Find where the given text appears and provide that cell's center as [X, Y] coordinate. 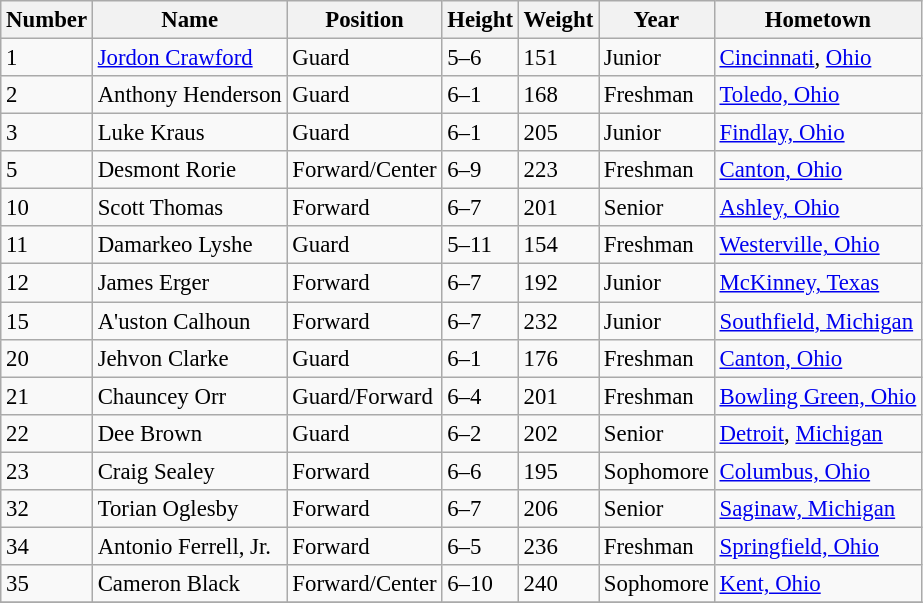
Westerville, Ohio [818, 245]
James Erger [190, 283]
Guard/Forward [364, 396]
176 [558, 358]
23 [47, 471]
202 [558, 433]
Anthony Henderson [190, 95]
A'uston Calhoun [190, 321]
Jehvon Clarke [190, 358]
206 [558, 509]
Bowling Green, Ohio [818, 396]
6–4 [480, 396]
Ashley, Ohio [818, 208]
Craig Sealey [190, 471]
154 [558, 245]
20 [47, 358]
Dee Brown [190, 433]
6–6 [480, 471]
Position [364, 20]
6–2 [480, 433]
Luke Kraus [190, 133]
168 [558, 95]
McKinney, Texas [818, 283]
6–10 [480, 584]
5–11 [480, 245]
Torian Oglesby [190, 509]
Toledo, Ohio [818, 95]
205 [558, 133]
Cameron Black [190, 584]
240 [558, 584]
Findlay, Ohio [818, 133]
Saginaw, Michigan [818, 509]
Cincinnati, Ohio [818, 58]
2 [47, 95]
Southfield, Michigan [818, 321]
35 [47, 584]
15 [47, 321]
Desmont Rorie [190, 170]
Kent, Ohio [818, 584]
6–9 [480, 170]
223 [558, 170]
11 [47, 245]
Scott Thomas [190, 208]
5–6 [480, 58]
Detroit, Michigan [818, 433]
151 [558, 58]
236 [558, 546]
Height [480, 20]
Springfield, Ohio [818, 546]
Name [190, 20]
32 [47, 509]
21 [47, 396]
195 [558, 471]
10 [47, 208]
5 [47, 170]
6–5 [480, 546]
232 [558, 321]
Damarkeo Lyshe [190, 245]
192 [558, 283]
Antonio Ferrell, Jr. [190, 546]
Weight [558, 20]
Chauncey Orr [190, 396]
Columbus, Ohio [818, 471]
3 [47, 133]
Year [657, 20]
12 [47, 283]
Number [47, 20]
34 [47, 546]
22 [47, 433]
1 [47, 58]
Jordon Crawford [190, 58]
Hometown [818, 20]
